Locate the cell with the specified text and output its [x, y] center coordinate. 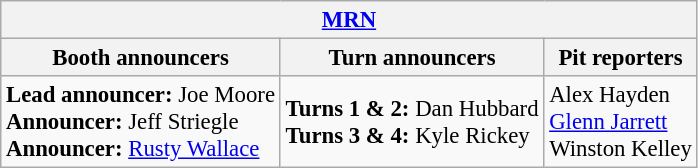
Alex HaydenGlenn JarrettWinston Kelley [620, 122]
Pit reporters [620, 58]
Turns 1 & 2: Dan HubbardTurns 3 & 4: Kyle Rickey [412, 122]
Lead announcer: Joe MooreAnnouncer: Jeff StriegleAnnouncer: Rusty Wallace [141, 122]
MRN [349, 20]
Turn announcers [412, 58]
Booth announcers [141, 58]
